Find where the given text appears and provide that cell's center as (X, Y) coordinate. 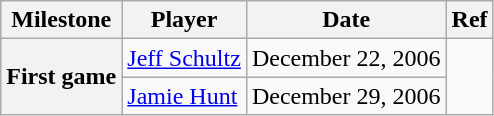
Date (346, 20)
Jamie Hunt (184, 96)
First game (62, 77)
Ref (470, 20)
Milestone (62, 20)
Player (184, 20)
December 22, 2006 (346, 58)
Jeff Schultz (184, 58)
December 29, 2006 (346, 96)
